Search for the cell housing the specified text and yield its (X, Y) center coordinate. 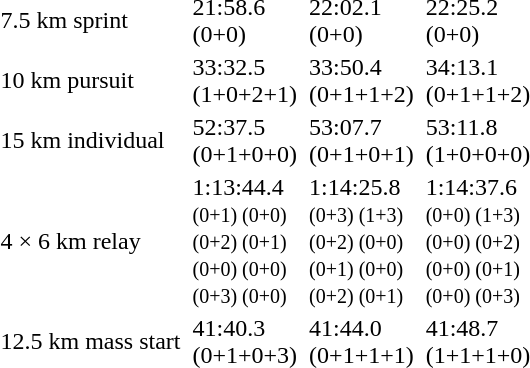
33:32.5(1+0+2+1) (245, 80)
52:37.5(0+1+0+0) (245, 140)
1:14:25.8(0+3) (1+3)(0+2) (0+0)(0+1) (0+0)(0+2) (0+1) (362, 241)
1:13:44.4(0+1) (0+0)(0+2) (0+1)(0+0) (0+0)(0+3) (0+0) (245, 241)
53:07.7(0+1+0+1) (362, 140)
33:50.4(0+1+1+2) (362, 80)
